Find where the given text appears and provide that cell's center as [x, y] coordinate. 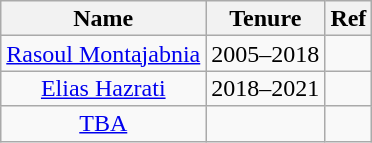
2018–2021 [266, 88]
Elias Hazrati [104, 88]
Rasoul Montajabnia [104, 54]
2005–2018 [266, 54]
Ref [348, 18]
Name [104, 18]
TBA [104, 124]
Tenure [266, 18]
